Locate the cell with the specified text and output its [x, y] center coordinate. 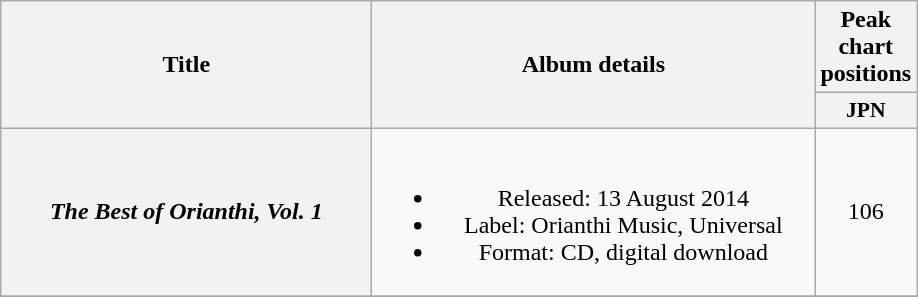
106 [866, 212]
Peak chart positions [866, 47]
Title [186, 65]
Released: 13 August 2014Label: Orianthi Music, UniversalFormat: CD, digital download [594, 212]
The Best of Orianthi, Vol. 1 [186, 212]
JPN [866, 111]
Album details [594, 65]
